For the text-containing cell, return its midpoint in [x, y] coordinate format. 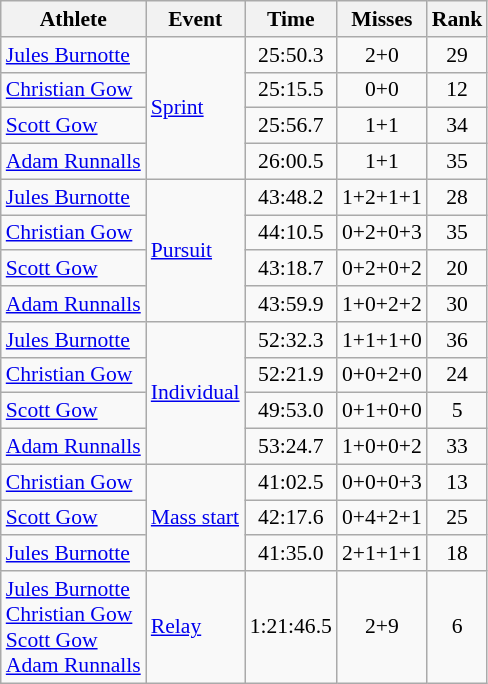
Misses [382, 19]
Mass start [196, 518]
Athlete [74, 19]
41:02.5 [291, 482]
34 [458, 126]
43:48.2 [291, 197]
42:17.6 [291, 518]
Individual [196, 393]
28 [458, 197]
36 [458, 340]
53:24.7 [291, 447]
5 [458, 411]
1+1+1+0 [382, 340]
41:35.0 [291, 554]
Time [291, 19]
0+0+2+0 [382, 375]
43:18.7 [291, 269]
2+9 [382, 627]
20 [458, 269]
0+0 [382, 90]
26:00.5 [291, 162]
0+2+0+3 [382, 233]
Rank [458, 19]
0+0+0+3 [382, 482]
2+1+1+1 [382, 554]
44:10.5 [291, 233]
Relay [196, 627]
Event [196, 19]
52:21.9 [291, 375]
25 [458, 518]
24 [458, 375]
18 [458, 554]
25:50.3 [291, 55]
1:21:46.5 [291, 627]
43:59.9 [291, 304]
33 [458, 447]
13 [458, 482]
29 [458, 55]
52:32.3 [291, 340]
1+0+0+2 [382, 447]
25:15.5 [291, 90]
12 [458, 90]
0+2+0+2 [382, 269]
6 [458, 627]
49:53.0 [291, 411]
25:56.7 [291, 126]
0+1+0+0 [382, 411]
2+0 [382, 55]
Sprint [196, 108]
Jules BurnotteChristian GowScott GowAdam Runnalls [74, 627]
1+2+1+1 [382, 197]
0+4+2+1 [382, 518]
1+0+2+2 [382, 304]
Pursuit [196, 250]
30 [458, 304]
